Output the [X, Y] coordinate of the center of the cell containing the given text.  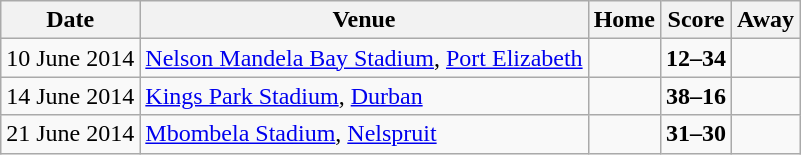
Mbombela Stadium, Nelspruit [364, 134]
12–34 [696, 58]
Home [624, 20]
Nelson Mandela Bay Stadium, Port Elizabeth [364, 58]
Away [766, 20]
31–30 [696, 134]
21 June 2014 [70, 134]
Date [70, 20]
Venue [364, 20]
38–16 [696, 96]
Kings Park Stadium, Durban [364, 96]
14 June 2014 [70, 96]
10 June 2014 [70, 58]
Score [696, 20]
